Return [X, Y] of the center of cell containing provided text 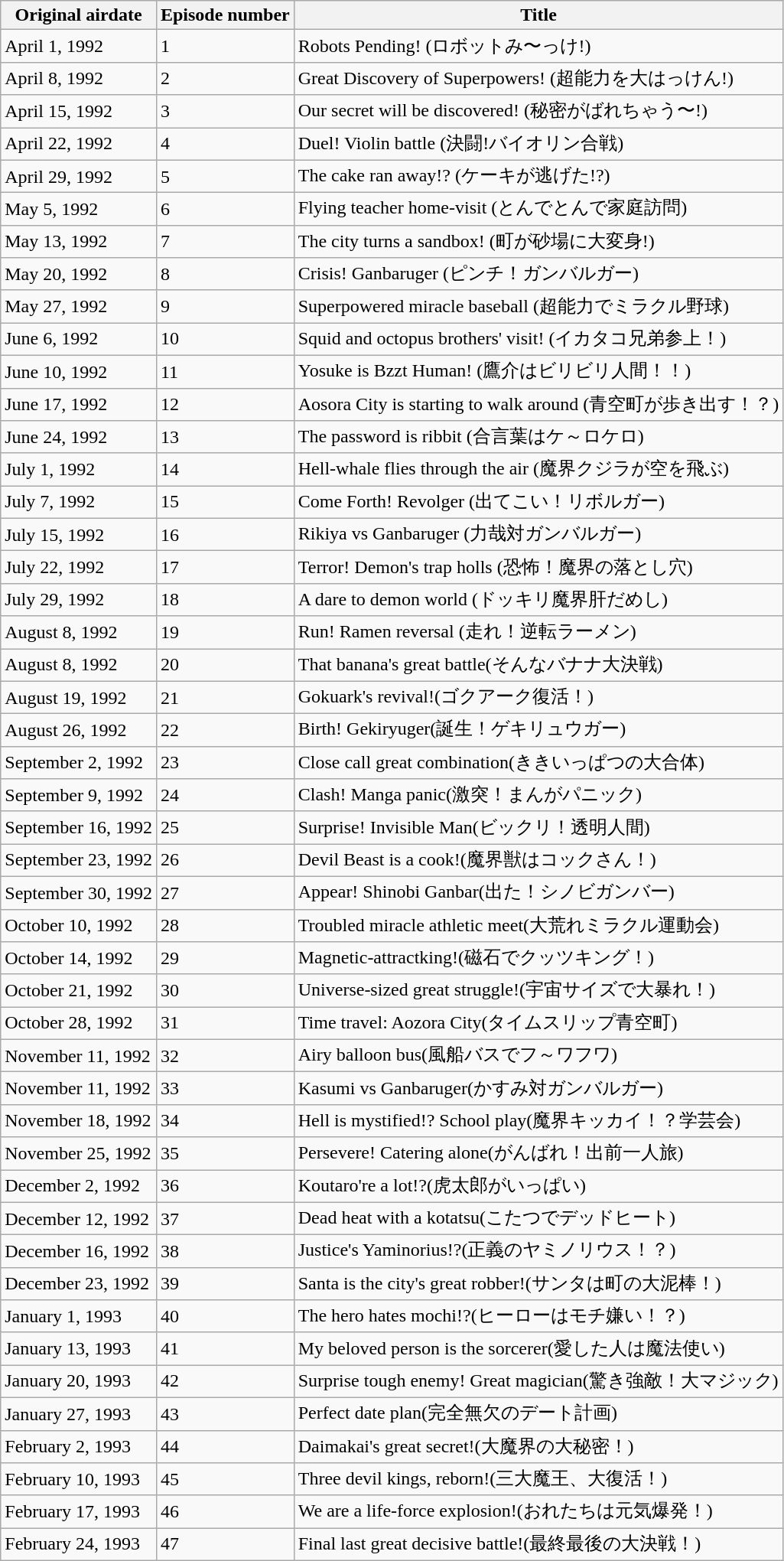
May 20, 1992 [79, 274]
35 [225, 1154]
June 6, 1992 [79, 340]
12 [225, 404]
Daimakai's great secret!(大魔界の大秘密！) [538, 1446]
April 22, 1992 [79, 144]
The hero hates mochi!?(ヒーローはモチ嫌い！？) [538, 1316]
37 [225, 1218]
January 20, 1993 [79, 1382]
1 [225, 46]
16 [225, 534]
Aosora City is starting to walk around (青空町が歩き出す！？) [538, 404]
13 [225, 438]
Original airdate [79, 15]
July 22, 1992 [79, 568]
February 10, 1993 [79, 1480]
Episode number [225, 15]
46 [225, 1512]
40 [225, 1316]
April 15, 1992 [79, 112]
December 2, 1992 [79, 1186]
May 5, 1992 [79, 210]
9 [225, 306]
May 27, 1992 [79, 306]
October 10, 1992 [79, 926]
December 23, 1992 [79, 1284]
33 [225, 1088]
Gokuark's revival!(ゴクアーク復活！) [538, 698]
Clash! Manga panic(激突！まんがパニック) [538, 796]
Troubled miracle athletic meet(大荒れミラクル運動会) [538, 926]
47 [225, 1544]
45 [225, 1480]
Three devil kings, reborn!(三大魔王、大復活！) [538, 1480]
The cake ran away!? (ケーキが逃げた!?) [538, 176]
8 [225, 274]
September 30, 1992 [79, 892]
17 [225, 568]
Persevere! Catering alone(がんばれ！出前一人旅) [538, 1154]
29 [225, 958]
5 [225, 176]
18 [225, 600]
Surprise tough enemy! Great magician(驚き強敵！大マジック) [538, 1382]
38 [225, 1252]
Our secret will be discovered! (秘密がばれちゃう〜!) [538, 112]
43 [225, 1414]
Squid and octopus brothers' visit! (イカタコ兄弟参上！) [538, 340]
Hell-whale flies through the air (魔界クジラが空を飛ぶ) [538, 470]
Dead heat with a kotatsu(こたつでデッドヒート) [538, 1218]
Devil Beast is a cook!(魔界獣はコックさん！) [538, 860]
Surprise! Invisible Man(ビックリ！透明人間) [538, 828]
42 [225, 1382]
January 27, 1993 [79, 1414]
October 14, 1992 [79, 958]
June 10, 1992 [79, 372]
Final last great decisive battle!(最終最後の大決戦！) [538, 1544]
Close call great combination(ききいっぱつの大合体) [538, 762]
August 26, 1992 [79, 730]
Universe-sized great struggle!(宇宙サイズで大暴れ！) [538, 990]
24 [225, 796]
December 12, 1992 [79, 1218]
April 1, 1992 [79, 46]
November 18, 1992 [79, 1120]
Duel! Violin battle (決闘!バイオリン合戦) [538, 144]
Superpowered miracle baseball (超能力でミラクル野球) [538, 306]
39 [225, 1284]
4 [225, 144]
April 8, 1992 [79, 78]
That banana's great battle(そんなバナナ大決戦) [538, 666]
Hell is mystified!? School play(魔界キッカイ！？学芸会) [538, 1120]
June 17, 1992 [79, 404]
19 [225, 632]
3 [225, 112]
June 24, 1992 [79, 438]
14 [225, 470]
31 [225, 1024]
September 23, 1992 [79, 860]
44 [225, 1446]
32 [225, 1056]
34 [225, 1120]
30 [225, 990]
September 9, 1992 [79, 796]
Birth! Gekiryuger(誕生！ゲキリュウガー) [538, 730]
The city turns a sandbox! (町が砂場に大変身!) [538, 242]
Rikiya vs Ganbaruger (力哉対ガンバルガー) [538, 534]
October 21, 1992 [79, 990]
23 [225, 762]
July 1, 1992 [79, 470]
Yosuke is Bzzt Human! (鷹介はビリビリ人間！！) [538, 372]
22 [225, 730]
27 [225, 892]
August 19, 1992 [79, 698]
Run! Ramen reversal (走れ！逆転ラーメン) [538, 632]
January 13, 1993 [79, 1348]
February 2, 1993 [79, 1446]
20 [225, 666]
26 [225, 860]
Appear! Shinobi Ganbar(出た！シノビガンバー) [538, 892]
May 13, 1992 [79, 242]
21 [225, 698]
Perfect date plan(完全無欠のデート計画) [538, 1414]
A dare to demon world (ドッキリ魔界肝だめし) [538, 600]
December 16, 1992 [79, 1252]
Time travel: Aozora City(タイムスリップ青空町) [538, 1024]
Airy balloon bus(風船バスでフ～ワフワ) [538, 1056]
Flying teacher home-visit (とんでとんで家庭訪問) [538, 210]
Robots Pending! (ロボットみ〜っけ!) [538, 46]
Terror! Demon's trap holls (恐怖！魔界の落とし穴) [538, 568]
My beloved person is the sorcerer(愛した人は魔法使い) [538, 1348]
Justice's Yaminorius!?(正義のヤミノリウス！？) [538, 1252]
7 [225, 242]
Great Discovery of Superpowers! (超能力を大はっけん!) [538, 78]
2 [225, 78]
April 29, 1992 [79, 176]
September 16, 1992 [79, 828]
January 1, 1993 [79, 1316]
41 [225, 1348]
Magnetic-attractking!(磁石でクッツキング！) [538, 958]
July 29, 1992 [79, 600]
Koutaro're a lot!?(虎太郎がいっぱい) [538, 1186]
6 [225, 210]
We are a life-force explosion!(おれたちは元気爆発！) [538, 1512]
Come Forth! Revolger (出てこい！リボルガー) [538, 502]
10 [225, 340]
February 24, 1993 [79, 1544]
July 7, 1992 [79, 502]
November 25, 1992 [79, 1154]
October 28, 1992 [79, 1024]
15 [225, 502]
September 2, 1992 [79, 762]
July 15, 1992 [79, 534]
25 [225, 828]
Kasumi vs Ganbaruger(かすみ対ガンバルガー) [538, 1088]
Title [538, 15]
Crisis! Ganbaruger (ピンチ！ガンバルガー) [538, 274]
28 [225, 926]
February 17, 1993 [79, 1512]
The password is ribbit (合言葉はケ～ロケロ) [538, 438]
11 [225, 372]
36 [225, 1186]
Santa is the city's great robber!(サンタは町の大泥棒！) [538, 1284]
